Scan for the cell matching the given text and deliver its [X, Y] coordinate at center. 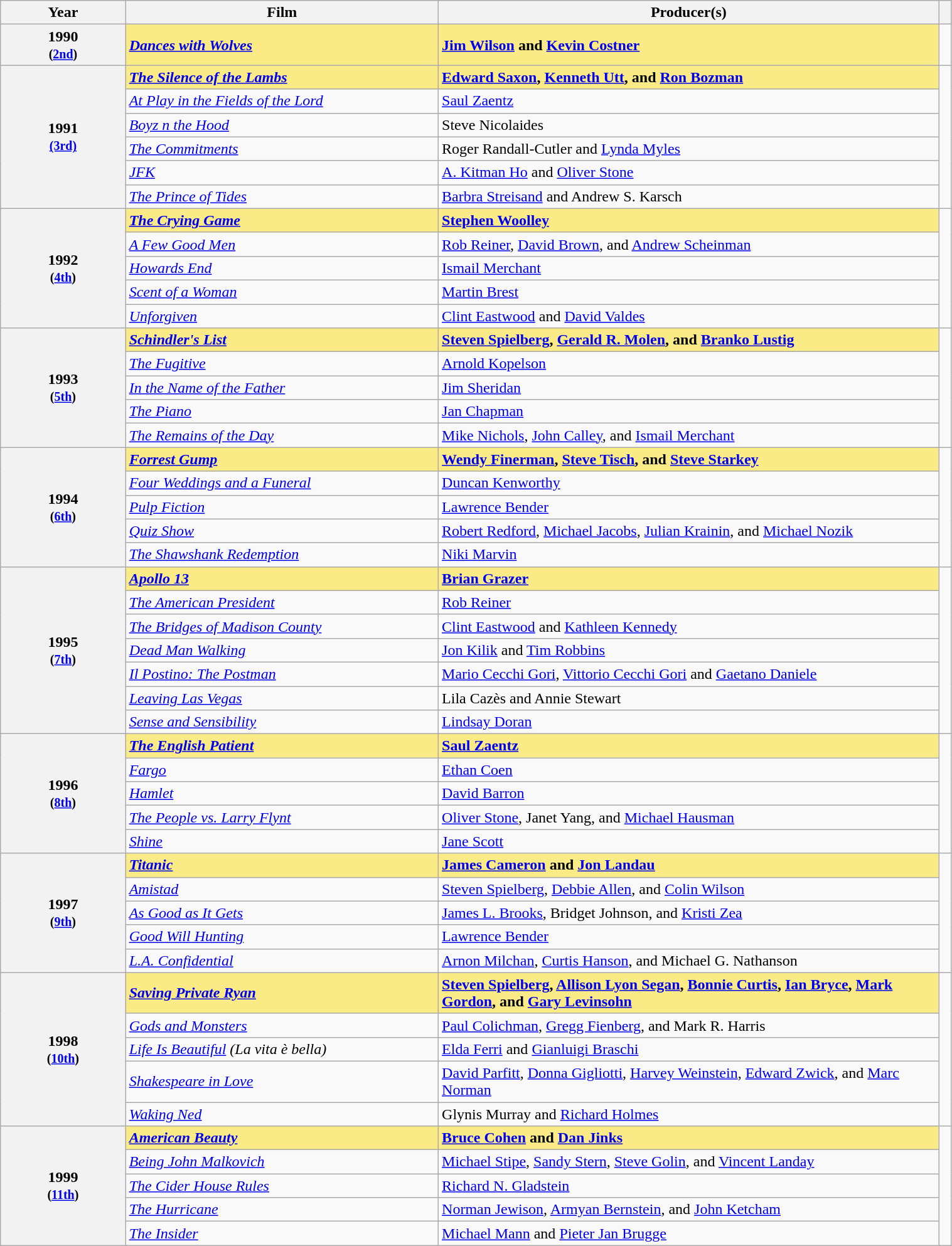
Ethan Coen [689, 770]
Norman Jewison, Armyan Bernstein, and John Ketcham [689, 1210]
1995(7th) [63, 650]
Year [63, 13]
JFK [282, 173]
Niki Marvin [689, 555]
Apollo 13 [282, 578]
The Hurricane [282, 1210]
Four Weddings and a Funeral [282, 483]
Howards End [282, 268]
Gods and Monsters [282, 1025]
Jim Wilson and Kevin Costner [689, 45]
The Bridges of Madison County [282, 626]
1997(9th) [63, 913]
Shine [282, 841]
Jane Scott [689, 841]
Lindsay Doran [689, 722]
Being John Malkovich [282, 1162]
1993(5th) [63, 388]
A Few Good Men [282, 244]
Sense and Sensibility [282, 722]
James L. Brooks, Bridget Johnson, and Kristi Zea [689, 913]
The Insider [282, 1233]
Michael Stipe, Sandy Stern, Steve Golin, and Vincent Landay [689, 1162]
Clint Eastwood and David Valdes [689, 316]
Il Postino: The Postman [282, 674]
Elda Ferri and Gianluigi Braschi [689, 1049]
Amistad [282, 889]
Ismail Merchant [689, 268]
Wendy Finerman, Steve Tisch, and Steve Starkey [689, 459]
The Cider House Rules [282, 1186]
Brian Grazer [689, 578]
The Prince of Tides [282, 196]
The Commitments [282, 149]
Dead Man Walking [282, 650]
Saving Private Ryan [282, 993]
Steven Spielberg, Gerald R. Molen, and Branko Lustig [689, 340]
American Beauty [282, 1138]
Duncan Kenworthy [689, 483]
Rob Reiner [689, 602]
1998(10th) [63, 1049]
Good Will Hunting [282, 937]
Mario Cecchi Gori, Vittorio Cecchi Gori and Gaetano Daniele [689, 674]
Arnold Kopelson [689, 364]
Edward Saxon, Kenneth Utt, and Ron Bozman [689, 77]
Forrest Gump [282, 459]
The English Patient [282, 746]
Robert Redford, Michael Jacobs, Julian Krainin, and Michael Nozik [689, 531]
Michael Mann and Pieter Jan Brugge [689, 1233]
Boyz n the Hood [282, 125]
Stephen Woolley [689, 220]
1990(2nd) [63, 45]
Film [282, 13]
David Barron [689, 794]
A. Kitman Ho and Oliver Stone [689, 173]
The Fugitive [282, 364]
The Remains of the Day [282, 435]
Lila Cazès and Annie Stewart [689, 698]
Jan Chapman [689, 412]
The Crying Game [282, 220]
Unforgiven [282, 316]
The Piano [282, 412]
Oliver Stone, Janet Yang, and Michael Hausman [689, 817]
Barbra Streisand and Andrew S. Karsch [689, 196]
Jon Kilik and Tim Robbins [689, 650]
1991(3rd) [63, 137]
Hamlet [282, 794]
The People vs. Larry Flynt [282, 817]
Arnon Milchan, Curtis Hanson, and Michael G. Nathanson [689, 961]
In the Name of the Father [282, 388]
Clint Eastwood and Kathleen Kennedy [689, 626]
Fargo [282, 770]
At Play in the Fields of the Lord [282, 101]
1994(6th) [63, 507]
Paul Colichman, Gregg Fienberg, and Mark R. Harris [689, 1025]
Pulp Fiction [282, 507]
Rob Reiner, David Brown, and Andrew Scheinman [689, 244]
James Cameron and Jon Landau [689, 865]
Bruce Cohen and Dan Jinks [689, 1138]
Shakespeare in Love [282, 1082]
Steven Spielberg, Allison Lyon Segan, Bonnie Curtis, Ian Bryce, Mark Gordon, and Gary Levinsohn [689, 993]
Richard N. Gladstein [689, 1186]
L.A. Confidential [282, 961]
Jim Sheridan [689, 388]
Mike Nichols, John Calley, and Ismail Merchant [689, 435]
Life Is Beautiful (La vita è bella) [282, 1049]
Steven Spielberg, Debbie Allen, and Colin Wilson [689, 889]
The Shawshank Redemption [282, 555]
Leaving Las Vegas [282, 698]
Roger Randall-Cutler and Lynda Myles [689, 149]
Schindler's List [282, 340]
David Parfitt, Donna Gigliotti, Harvey Weinstein, Edward Zwick, and Marc Norman [689, 1082]
The Silence of the Lambs [282, 77]
Scent of a Woman [282, 292]
Producer(s) [689, 13]
Quiz Show [282, 531]
Steve Nicolaides [689, 125]
1999(11th) [63, 1186]
Glynis Murray and Richard Holmes [689, 1114]
Dances with Wolves [282, 45]
As Good as It Gets [282, 913]
Waking Ned [282, 1114]
Titanic [282, 865]
Martin Brest [689, 292]
1992(4th) [63, 268]
1996(8th) [63, 794]
The American President [282, 602]
